Return (X, Y) of the center of cell containing provided text 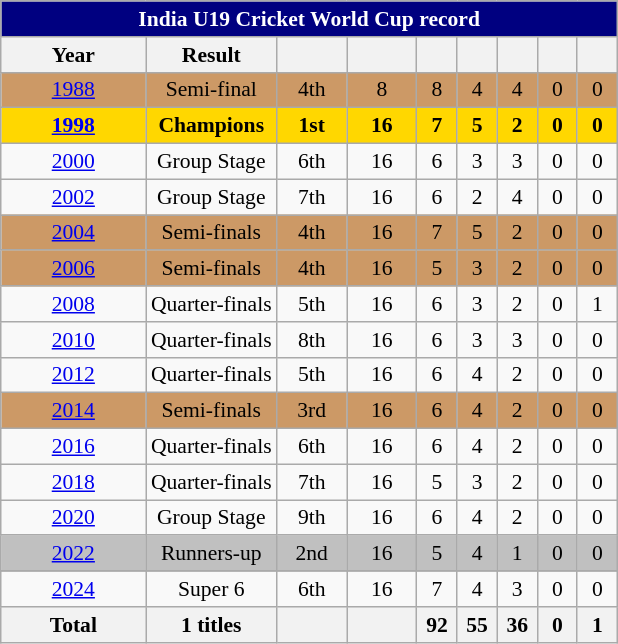
92 (437, 625)
2004 (74, 233)
2008 (74, 304)
8th (312, 340)
Champions (212, 126)
1988 (74, 90)
2014 (74, 411)
Total (74, 625)
2nd (312, 554)
1998 (74, 126)
3rd (312, 411)
India U19 Cricket World Cup record (310, 19)
2012 (74, 375)
55 (477, 625)
2016 (74, 447)
36 (517, 625)
Semi-final (212, 90)
2002 (74, 197)
2022 (74, 554)
2010 (74, 340)
9th (312, 518)
2000 (74, 162)
Year (74, 55)
1st (312, 126)
Runners-up (212, 554)
2018 (74, 482)
2024 (74, 589)
1 titles (212, 625)
Result (212, 55)
2020 (74, 518)
Super 6 (212, 589)
2006 (74, 269)
